Find where the given text appears and provide that cell's center as [x, y] coordinate. 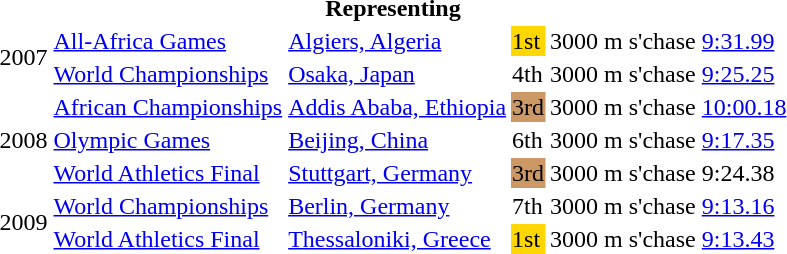
Osaka, Japan [398, 74]
All-Africa Games [168, 41]
Addis Ababa, Ethiopia [398, 107]
6th [528, 140]
Algiers, Algeria [398, 41]
African Championships [168, 107]
7th [528, 206]
Beijing, China [398, 140]
Olympic Games [168, 140]
4th [528, 74]
Thessaloniki, Greece [398, 239]
Stuttgart, Germany [398, 173]
Berlin, Germany [398, 206]
